Determine the (x, y) coordinate at the center of the cell enclosing the given text.  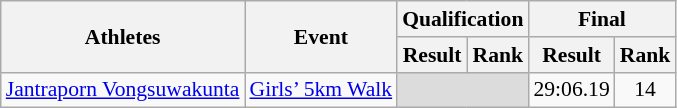
Event (320, 36)
Qualification (462, 19)
Final (602, 19)
29:06.19 (571, 90)
Jantraporn Vongsuwakunta (123, 90)
Girls’ 5km Walk (320, 90)
14 (646, 90)
Athletes (123, 36)
